For the text-containing cell, return its midpoint in [x, y] coordinate format. 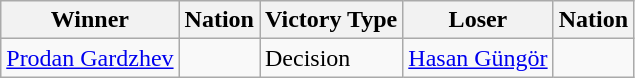
Hasan Güngör [478, 58]
Victory Type [332, 20]
Prodan Gardzhev [90, 58]
Decision [332, 58]
Loser [478, 20]
Winner [90, 20]
